Determine the (x, y) coordinate at the center of the cell enclosing the given text.  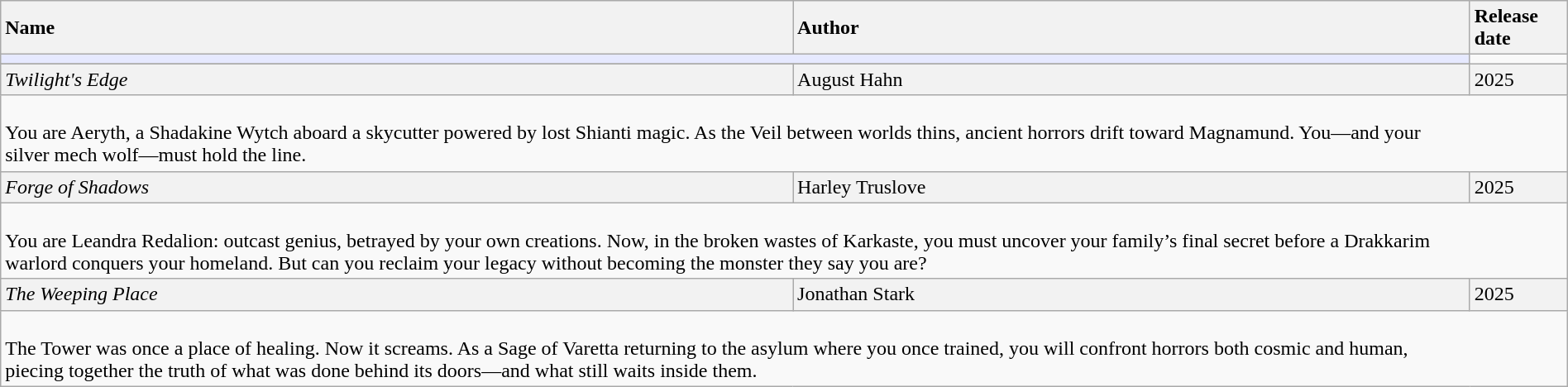
Forge of Shadows (397, 187)
Jonathan Stark (1131, 294)
Release date (1518, 28)
The Weeping Place (397, 294)
Name (397, 28)
August Hahn (1131, 79)
Harley Truslove (1131, 187)
Author (1131, 28)
Twilight's Edge (397, 79)
